Search for the cell housing the specified text and yield its (x, y) center coordinate. 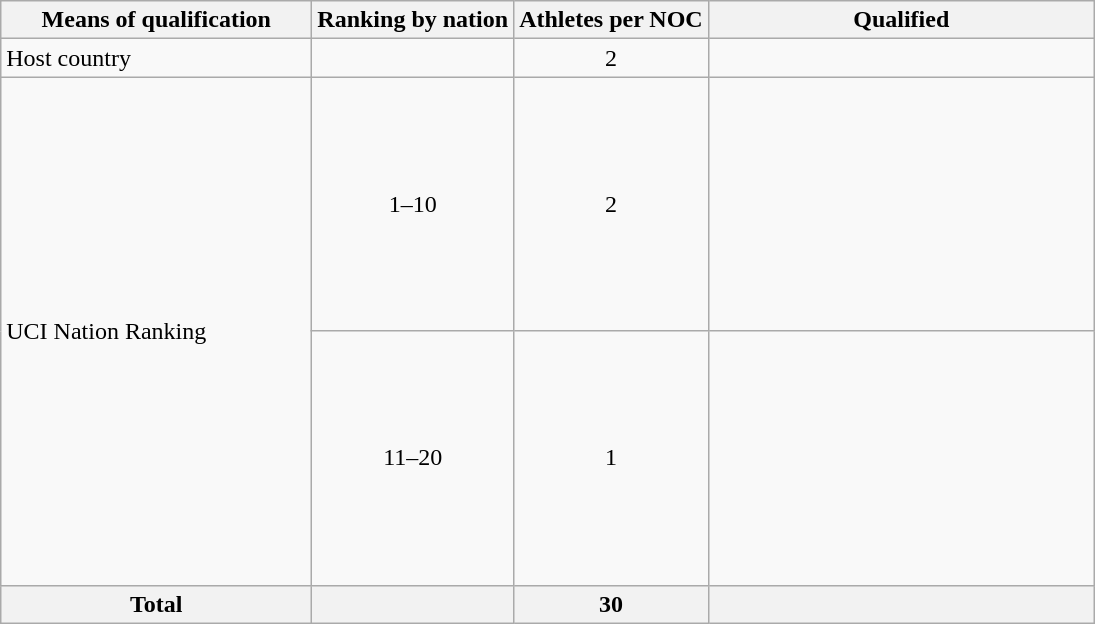
11–20 (413, 458)
Ranking by nation (413, 20)
1 (612, 458)
30 (612, 604)
UCI Nation Ranking (156, 331)
1–10 (413, 204)
Means of qualification (156, 20)
Qualified (901, 20)
Host country (156, 58)
Total (156, 604)
Athletes per NOC (612, 20)
